Scan for the cell matching the given text and deliver its (x, y) coordinate at center. 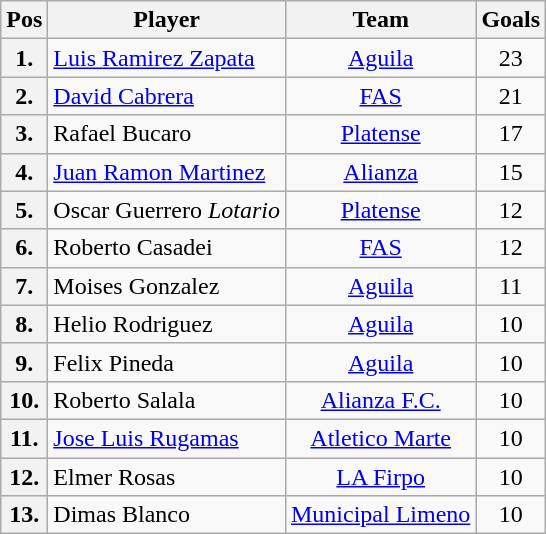
15 (511, 172)
11. (24, 438)
Atletico Marte (380, 438)
4. (24, 172)
1. (24, 58)
David Cabrera (167, 96)
Rafael Bucaro (167, 134)
8. (24, 324)
Luis Ramirez Zapata (167, 58)
Oscar Guerrero Lotario (167, 210)
LA Firpo (380, 477)
Juan Ramon Martinez (167, 172)
7. (24, 286)
Dimas Blanco (167, 515)
Team (380, 20)
Roberto Salala (167, 400)
Player (167, 20)
Roberto Casadei (167, 248)
2. (24, 96)
9. (24, 362)
Helio Rodriguez (167, 324)
13. (24, 515)
23 (511, 58)
Alianza F.C. (380, 400)
10. (24, 400)
11 (511, 286)
5. (24, 210)
Moises Gonzalez (167, 286)
17 (511, 134)
Elmer Rosas (167, 477)
Felix Pineda (167, 362)
Pos (24, 20)
3. (24, 134)
6. (24, 248)
Jose Luis Rugamas (167, 438)
21 (511, 96)
Alianza (380, 172)
Goals (511, 20)
Municipal Limeno (380, 515)
12. (24, 477)
